Capture the cell that displays the provided text and extract its (x, y) central coordinate. 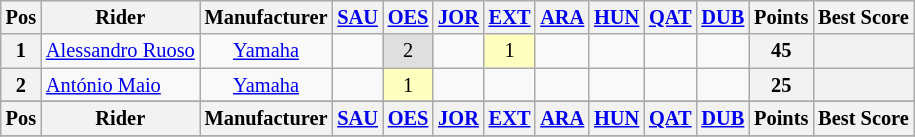
Alessandro Ruoso (120, 51)
António Maio (120, 85)
25 (781, 85)
45 (781, 51)
